Return [X, Y] of the center of cell containing provided text 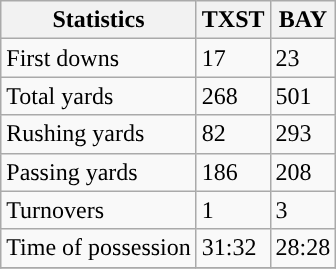
3 [303, 210]
1 [233, 210]
31:32 [233, 248]
28:28 [303, 248]
Time of possession [99, 248]
23 [303, 58]
186 [233, 172]
Total yards [99, 96]
82 [233, 134]
501 [303, 96]
Rushing yards [99, 134]
17 [233, 58]
Turnovers [99, 210]
268 [233, 96]
Statistics [99, 20]
293 [303, 134]
208 [303, 172]
BAY [303, 20]
First downs [99, 58]
TXST [233, 20]
Passing yards [99, 172]
